Search for the cell housing the specified text and yield its [x, y] center coordinate. 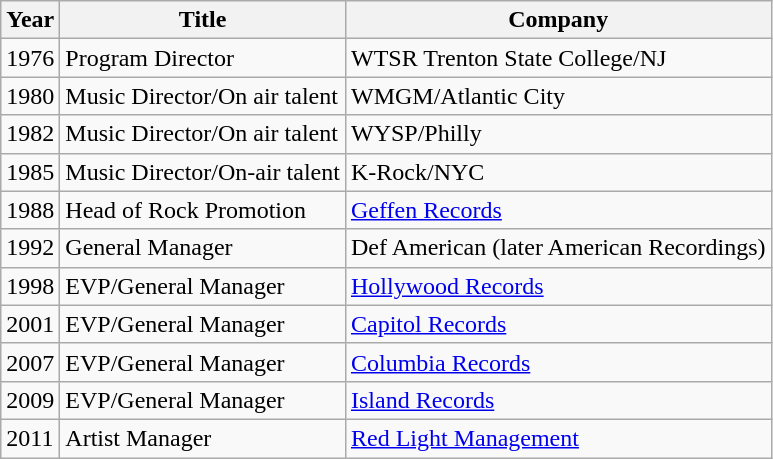
2009 [30, 400]
Island Records [558, 400]
Columbia Records [558, 362]
1988 [30, 210]
Program Director [203, 58]
1982 [30, 134]
Geffen Records [558, 210]
1976 [30, 58]
General Manager [203, 248]
1992 [30, 248]
Def American (later American Recordings) [558, 248]
Music Director/On-air talent [203, 172]
Company [558, 20]
Head of Rock Promotion [203, 210]
2011 [30, 438]
Title [203, 20]
1998 [30, 286]
1985 [30, 172]
Hollywood Records [558, 286]
1980 [30, 96]
WMGM/Atlantic City [558, 96]
Artist Manager [203, 438]
Year [30, 20]
Red Light Management [558, 438]
WTSR Trenton State College/NJ [558, 58]
2007 [30, 362]
WYSP/Philly [558, 134]
Capitol Records [558, 324]
2001 [30, 324]
K-Rock/NYC [558, 172]
